Identify which cell holds the provided text, then report its (x, y) central coordinate. 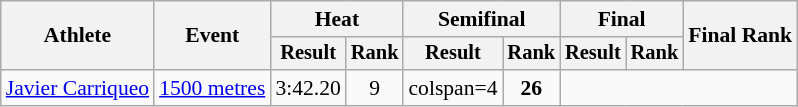
Final (622, 19)
9 (375, 88)
26 (531, 88)
Final Rank (740, 36)
Semifinal (482, 19)
colspan=4 (452, 88)
1500 metres (212, 88)
3:42.20 (308, 88)
Javier Carriqueo (78, 88)
Event (212, 36)
Heat (336, 19)
Athlete (78, 36)
